Search for the cell housing the specified text and yield its (x, y) center coordinate. 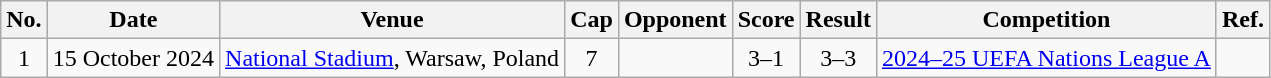
2024–25 UEFA Nations League A (1046, 58)
National Stadium, Warsaw, Poland (392, 58)
Result (838, 20)
7 (592, 58)
Competition (1046, 20)
15 October 2024 (133, 58)
3–3 (838, 58)
Score (766, 20)
Venue (392, 20)
Ref. (1242, 20)
Opponent (675, 20)
3–1 (766, 58)
Date (133, 20)
1 (24, 58)
Cap (592, 20)
No. (24, 20)
